Return the [x, y] coordinate for the center point of the cell that contains the specified text.  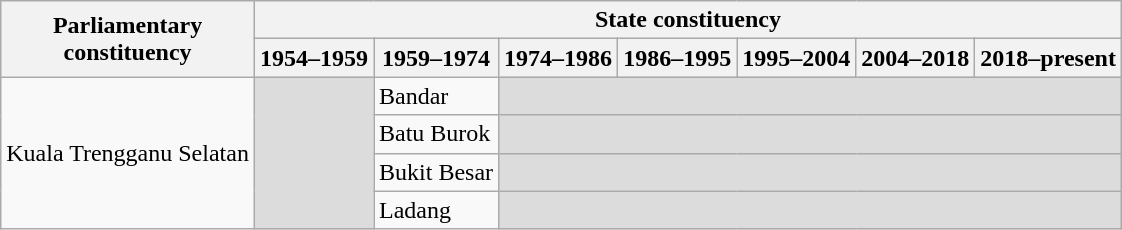
Parliamentaryconstituency [128, 39]
Batu Burok [436, 134]
1954–1959 [314, 58]
1986–1995 [678, 58]
1959–1974 [436, 58]
1995–2004 [796, 58]
2018–present [1048, 58]
Bandar [436, 96]
Kuala Trengganu Selatan [128, 153]
2004–2018 [916, 58]
1974–1986 [558, 58]
Bukit Besar [436, 172]
State constituency [688, 20]
Ladang [436, 210]
